Return the (X, Y) coordinate for the center point of the cell that contains the specified text.  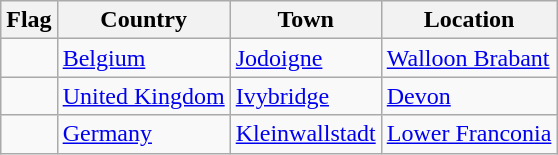
Walloon Brabant (469, 58)
United Kingdom (144, 96)
Country (144, 20)
Ivybridge (306, 96)
Location (469, 20)
Lower Franconia (469, 134)
Jodoigne (306, 58)
Kleinwallstadt (306, 134)
Germany (144, 134)
Belgium (144, 58)
Flag (29, 20)
Devon (469, 96)
Town (306, 20)
